From the cell containing the given text, extract its center point as (X, Y) coordinate. 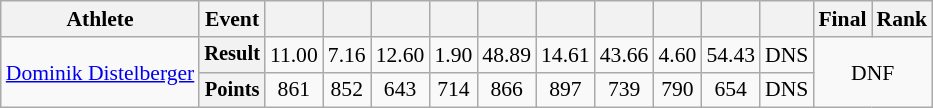
Athlete (100, 19)
654 (730, 90)
Result (232, 55)
Final (842, 19)
714 (453, 90)
48.89 (506, 55)
DNF (872, 72)
897 (566, 90)
643 (400, 90)
14.61 (566, 55)
7.16 (347, 55)
852 (347, 90)
43.66 (624, 55)
11.00 (294, 55)
866 (506, 90)
739 (624, 90)
Rank (902, 19)
861 (294, 90)
790 (677, 90)
Dominik Distelberger (100, 72)
12.60 (400, 55)
1.90 (453, 55)
4.60 (677, 55)
Points (232, 90)
54.43 (730, 55)
Event (232, 19)
